Locate the cell with the specified text and output its (x, y) center coordinate. 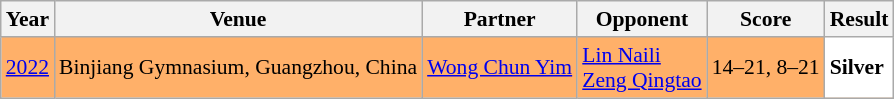
Result (860, 19)
2022 (28, 68)
Opponent (642, 19)
Year (28, 19)
Wong Chun Yim (500, 68)
Score (766, 19)
Partner (500, 19)
Lin Naili Zeng Qingtao (642, 68)
Binjiang Gymnasium, Guangzhou, China (238, 68)
Venue (238, 19)
Silver (860, 68)
14–21, 8–21 (766, 68)
